For the text-containing cell, return its midpoint in (x, y) coordinate format. 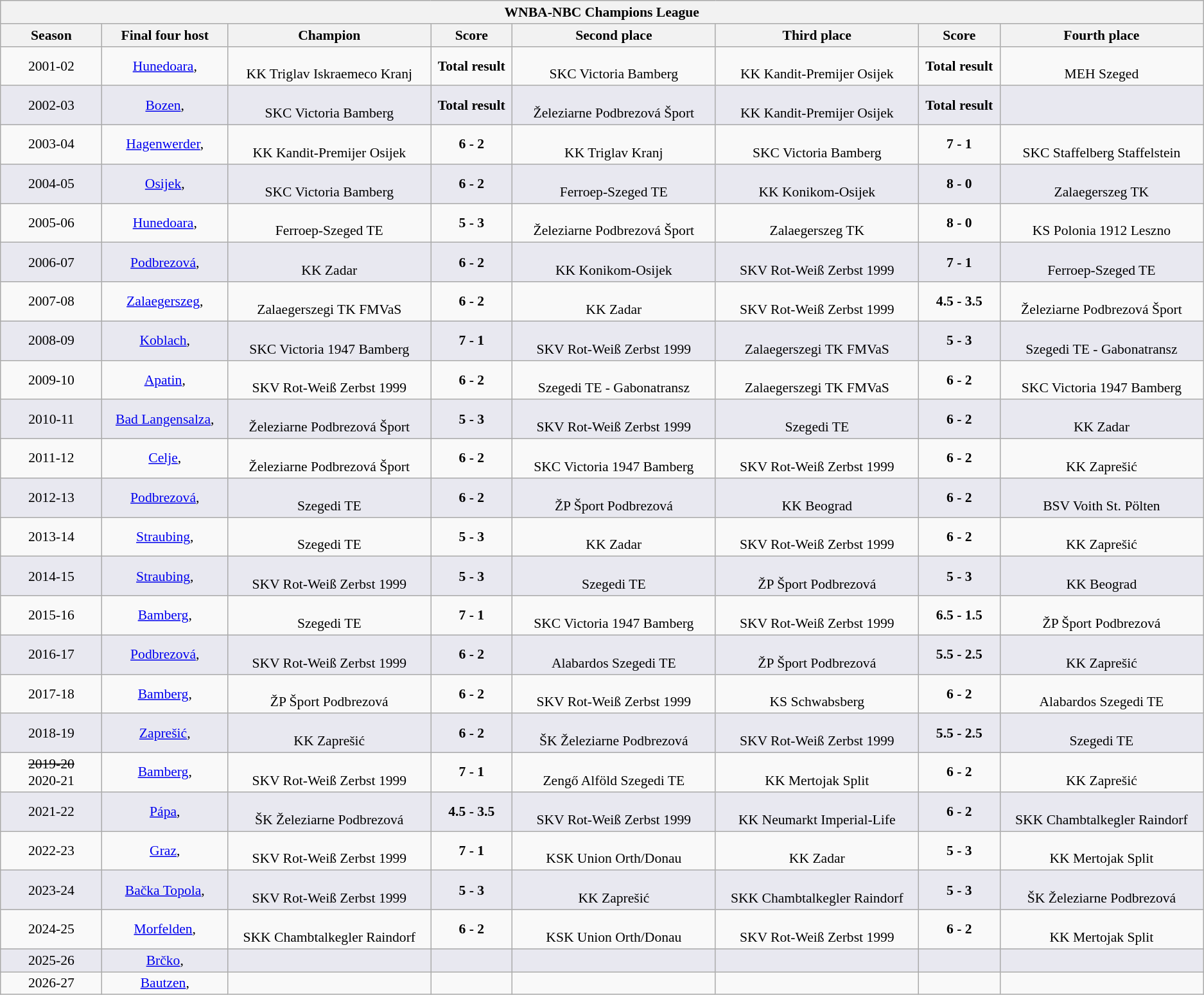
Bautzen, (165, 983)
2025-26 (51, 960)
Final four host (165, 35)
6.5 - 1.5 (959, 615)
Third place (817, 35)
Champion (329, 35)
2009-10 (51, 380)
2012-13 (51, 498)
2021-22 (51, 811)
Graz, (165, 851)
2019-202020-21 (51, 773)
Hagenwerder, (165, 145)
Zaprešić, (165, 733)
Bozen, (165, 105)
2023-24 (51, 890)
2002-03 (51, 105)
2016-17 (51, 655)
2007-08 (51, 302)
MEH Szeged (1102, 65)
2026-27 (51, 983)
2018-19 (51, 733)
KS Polonia 1912 Leszno (1102, 223)
2011-12 (51, 458)
2006-07 (51, 262)
KS Schwabsberg (817, 693)
Apatin, (165, 380)
Celje, (165, 458)
2010-11 (51, 420)
2022-23 (51, 851)
Osijek, (165, 184)
2005-06 (51, 223)
KK Neumarkt Imperial-Life (817, 811)
KK Triglav Iskraemeco Kranj (329, 65)
2015-16 (51, 615)
Bad Langensalza, (165, 420)
Season (51, 35)
Pápa, (165, 811)
2008-09 (51, 340)
Second place (614, 35)
2004-05 (51, 184)
Fourth place (1102, 35)
Brčko, (165, 960)
Zalaegerszeg, (165, 302)
Morfelden, (165, 930)
SKC Staffelberg Staffelstein (1102, 145)
Zengő Alföld Szegedi TE (614, 773)
2024-25 (51, 930)
BSV Voith St. Pölten (1102, 498)
Bačka Topola, (165, 890)
2013-14 (51, 537)
2014-15 (51, 576)
2003-04 (51, 145)
2017-18 (51, 693)
KK Triglav Kranj (614, 145)
2001-02 (51, 65)
Koblach, (165, 340)
WNBA-NBC Champions League (602, 12)
